Scan for the cell matching the given text and deliver its (X, Y) coordinate at center. 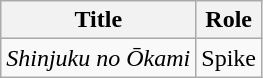
Role (229, 20)
Spike (229, 58)
Title (98, 20)
Shinjuku no Ōkami (98, 58)
